Pinpoint the cell where the given text exists, returning its (X, Y) midpoint coordinate. 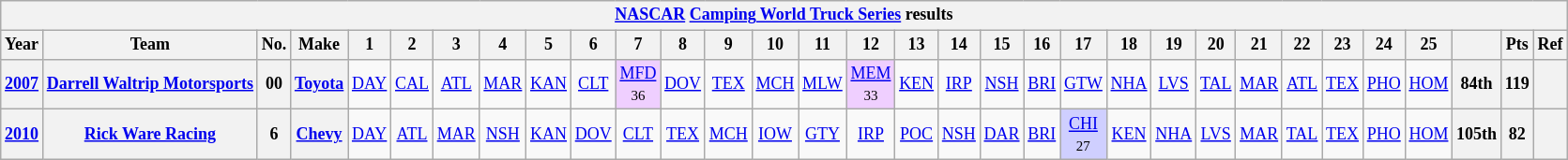
4 (503, 45)
MEM33 (871, 84)
17 (1084, 45)
2010 (23, 135)
CHI27 (1084, 135)
8 (683, 45)
15 (1002, 45)
18 (1129, 45)
00 (274, 84)
25 (1428, 45)
GTY (822, 135)
Pts (1516, 45)
POC (917, 135)
5 (549, 45)
3 (456, 45)
Ref (1550, 45)
2 (413, 45)
NASCAR Camping World Truck Series results (784, 15)
105th (1477, 135)
Chevy (319, 135)
14 (959, 45)
20 (1216, 45)
MFD36 (638, 84)
2007 (23, 84)
22 (1302, 45)
21 (1259, 45)
Year (23, 45)
16 (1042, 45)
119 (1516, 84)
GTW (1084, 84)
7 (638, 45)
24 (1383, 45)
MLW (822, 84)
Rick Ware Racing (150, 135)
Darrell Waltrip Motorsports (150, 84)
Toyota (319, 84)
19 (1174, 45)
12 (871, 45)
No. (274, 45)
13 (917, 45)
1 (370, 45)
Make (319, 45)
CAL (413, 84)
23 (1343, 45)
DAR (1002, 135)
9 (728, 45)
82 (1516, 135)
10 (775, 45)
11 (822, 45)
Team (150, 45)
IOW (775, 135)
84th (1477, 84)
